Pinpoint the cell where the given text exists, returning its (X, Y) midpoint coordinate. 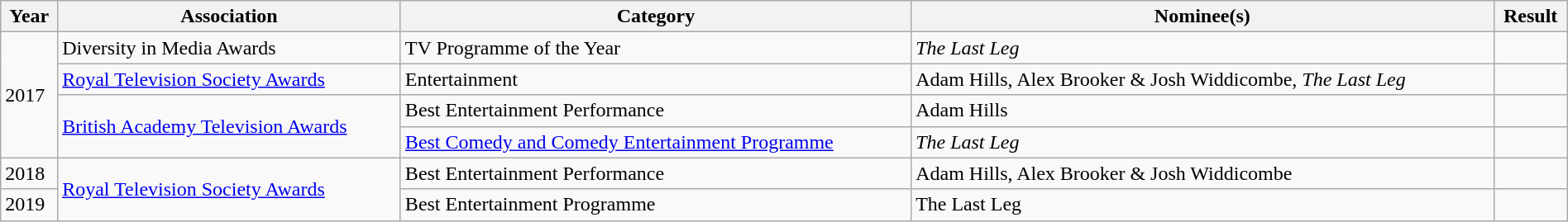
British Academy Television Awards (230, 126)
TV Programme of the Year (655, 48)
Year (30, 17)
2019 (30, 205)
2017 (30, 95)
Adam Hills (1202, 111)
Category (655, 17)
Adam Hills, Alex Brooker & Josh Widdicombe, The Last Leg (1202, 79)
Best Entertainment Programme (655, 205)
Entertainment (655, 79)
Adam Hills, Alex Brooker & Josh Widdicombe (1202, 173)
2018 (30, 173)
Result (1530, 17)
Best Comedy and Comedy Entertainment Programme (655, 142)
Association (230, 17)
Nominee(s) (1202, 17)
Diversity in Media Awards (230, 48)
